From the cell containing the given text, extract its center point as [x, y] coordinate. 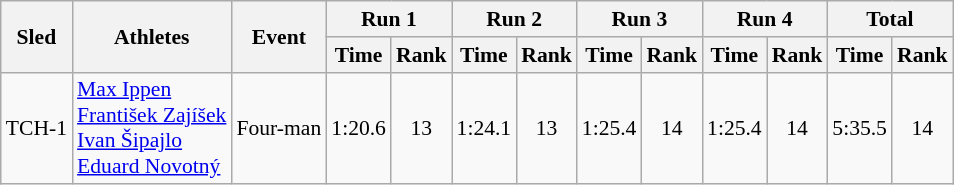
5:35.5 [860, 128]
Four-man [278, 128]
Total [890, 19]
Event [278, 36]
Sled [36, 36]
Run 1 [388, 19]
Run 2 [514, 19]
1:24.1 [484, 128]
Run 3 [640, 19]
Max IppenFrantišek ZajíšekIvan ŠipajloEduard Novotný [152, 128]
1:20.6 [358, 128]
Run 4 [764, 19]
TCH-1 [36, 128]
Athletes [152, 36]
